Return (x, y) of the center of cell containing provided text 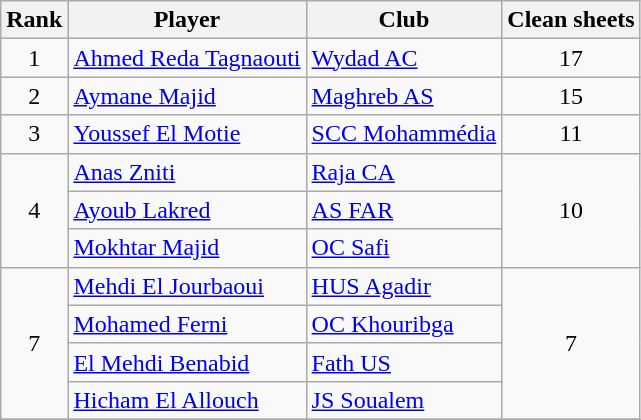
Clean sheets (571, 20)
OC Safi (404, 248)
JS Soualem (404, 400)
Fath US (404, 362)
3 (34, 134)
Aymane Majid (187, 96)
4 (34, 210)
1 (34, 58)
Ayoub Lakred (187, 210)
2 (34, 96)
AS FAR (404, 210)
Raja CA (404, 172)
15 (571, 96)
SCC Mohammédia (404, 134)
El Mehdi Benabid (187, 362)
Ahmed Reda Tagnaouti (187, 58)
Maghreb AS (404, 96)
Hicham El Allouch (187, 400)
Club (404, 20)
17 (571, 58)
Anas Zniti (187, 172)
Player (187, 20)
Mokhtar Majid (187, 248)
Rank (34, 20)
OC Khouribga (404, 324)
Mohamed Ferni (187, 324)
Wydad AC (404, 58)
HUS Agadir (404, 286)
Youssef El Motie (187, 134)
10 (571, 210)
11 (571, 134)
Mehdi El Jourbaoui (187, 286)
